Search for the cell housing the specified text and yield its [X, Y] center coordinate. 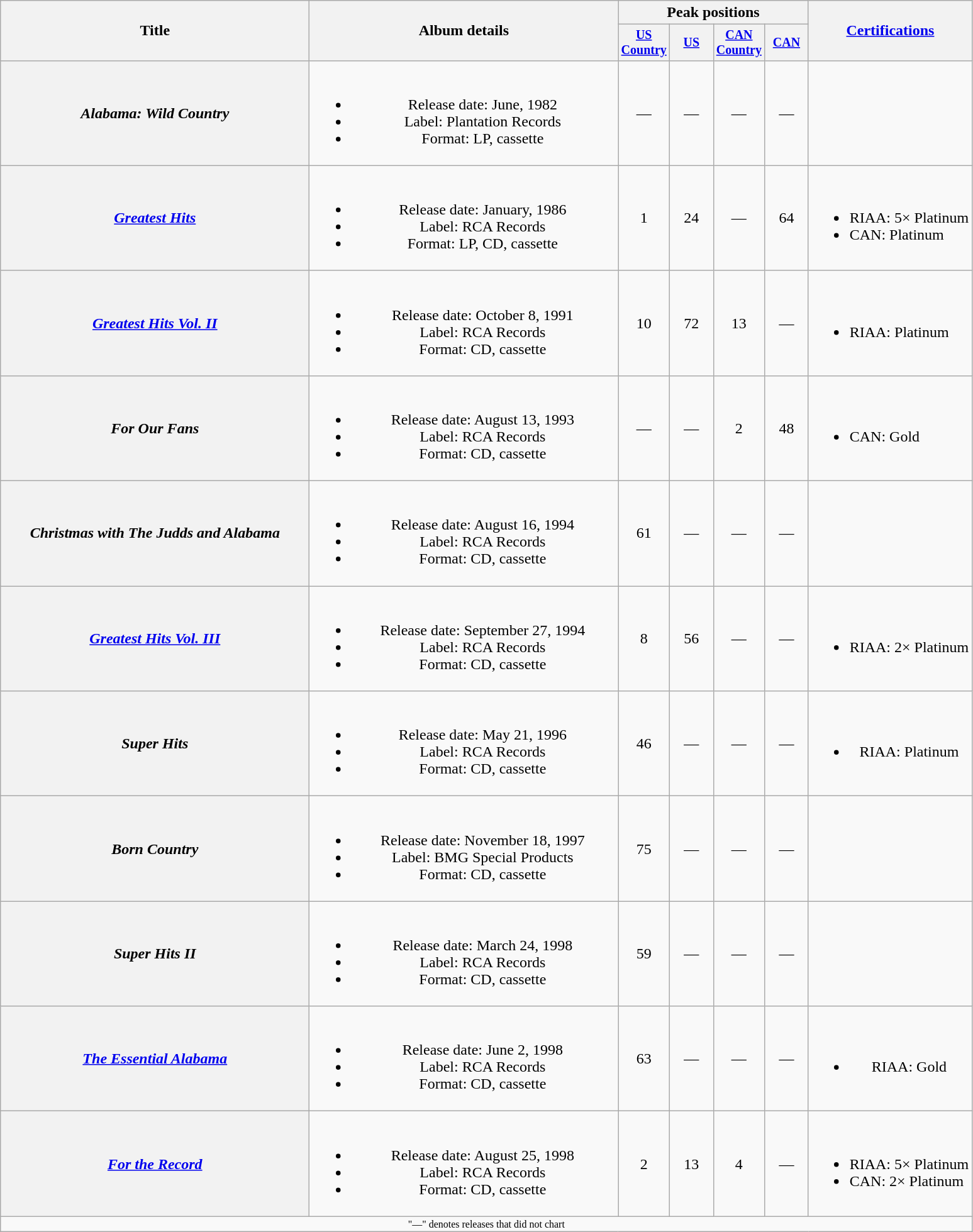
Release date: June 2, 1998Label: RCA RecordsFormat: CD, cassette [464, 1059]
Certifications [891, 31]
"—" denotes releases that did not chart [487, 1224]
RIAA: 5× PlatinumCAN: 2× Platinum [891, 1163]
Born Country [155, 849]
RIAA: 2× Platinum [891, 639]
CAN [786, 43]
US Country [644, 43]
Greatest Hits Vol. II [155, 323]
8 [644, 639]
For the Record [155, 1163]
Title [155, 31]
Super Hits II [155, 953]
24 [692, 218]
Release date: August 25, 1998Label: RCA RecordsFormat: CD, cassette [464, 1163]
Release date: August 13, 1993Label: RCA RecordsFormat: CD, cassette [464, 428]
56 [692, 639]
59 [644, 953]
61 [644, 533]
Alabama: Wild Country [155, 113]
48 [786, 428]
46 [644, 743]
Super Hits [155, 743]
75 [644, 849]
RIAA: 5× PlatinumCAN: Platinum [891, 218]
Release date: November 18, 1997Label: BMG Special ProductsFormat: CD, cassette [464, 849]
For Our Fans [155, 428]
64 [786, 218]
Peak positions [713, 13]
Christmas with The Judds and Alabama [155, 533]
Album details [464, 31]
Greatest Hits [155, 218]
Release date: May 21, 1996Label: RCA RecordsFormat: CD, cassette [464, 743]
CAN: Gold [891, 428]
RIAA: Gold [891, 1059]
10 [644, 323]
72 [692, 323]
US [692, 43]
The Essential Alabama [155, 1059]
63 [644, 1059]
Greatest Hits Vol. III [155, 639]
Release date: September 27, 1994Label: RCA RecordsFormat: CD, cassette [464, 639]
Release date: March 24, 1998Label: RCA RecordsFormat: CD, cassette [464, 953]
1 [644, 218]
Release date: January, 1986Label: RCA RecordsFormat: LP, CD, cassette [464, 218]
CAN Country [739, 43]
Release date: June, 1982Label: Plantation RecordsFormat: LP, cassette [464, 113]
4 [739, 1163]
Release date: October 8, 1991Label: RCA RecordsFormat: CD, cassette [464, 323]
Release date: August 16, 1994Label: RCA RecordsFormat: CD, cassette [464, 533]
